Pinpoint the cell where the given text exists, returning its [X, Y] midpoint coordinate. 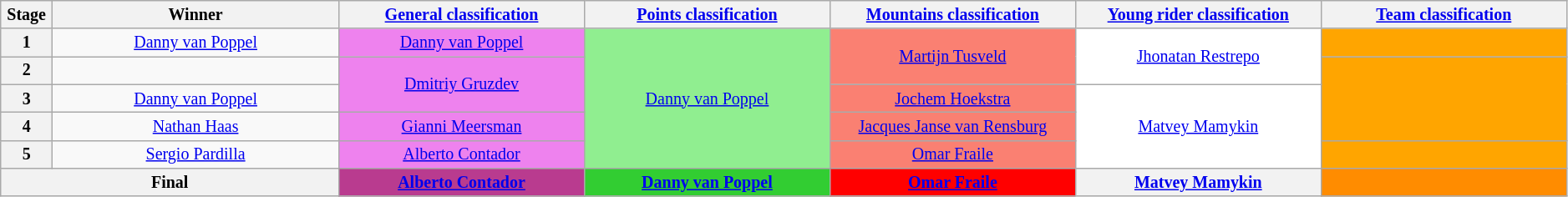
2 [27, 70]
5 [27, 154]
Gianni Meersman [462, 127]
Sergio Pardilla [195, 154]
Martijn Tusveld [952, 57]
Jhonatan Restrepo [1198, 57]
Final [170, 182]
General classification [462, 15]
Points classification [707, 15]
Jacques Janse van Rensburg [952, 127]
Young rider classification [1198, 15]
Mountains classification [952, 15]
3 [27, 98]
Team classification [1444, 15]
4 [27, 127]
Dmitriy Gruzdev [462, 85]
Winner [195, 15]
Stage [27, 15]
Jochem Hoekstra [952, 98]
Nathan Haas [195, 127]
1 [27, 43]
